Find where the given text appears and provide that cell's center as (X, Y) coordinate. 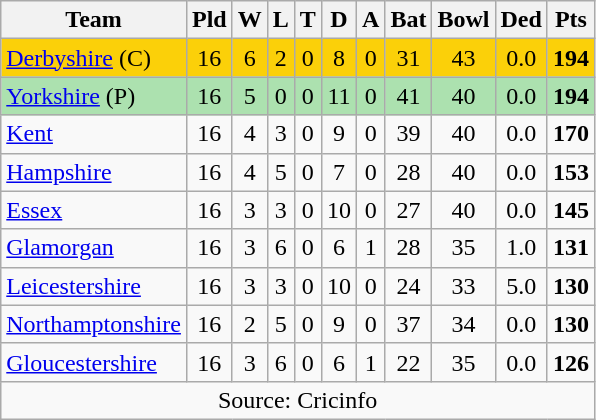
5.0 (521, 286)
Yorkshire (P) (94, 96)
Gloucestershire (94, 362)
31 (408, 58)
39 (408, 134)
41 (408, 96)
Bowl (464, 20)
Pts (570, 20)
D (338, 20)
1.0 (521, 248)
Kent (94, 134)
126 (570, 362)
A (370, 20)
Leicestershire (94, 286)
Team (94, 20)
L (280, 20)
Glamorgan (94, 248)
Source: Cricinfo (298, 400)
7 (338, 172)
34 (464, 324)
8 (338, 58)
43 (464, 58)
24 (408, 286)
Essex (94, 210)
T (308, 20)
Ded (521, 20)
11 (338, 96)
27 (408, 210)
Derbyshire (C) (94, 58)
131 (570, 248)
W (250, 20)
Hampshire (94, 172)
Northamptonshire (94, 324)
33 (464, 286)
145 (570, 210)
153 (570, 172)
Pld (209, 20)
Bat (408, 20)
22 (408, 362)
37 (408, 324)
170 (570, 134)
